Identify which cell holds the provided text, then report its [x, y] central coordinate. 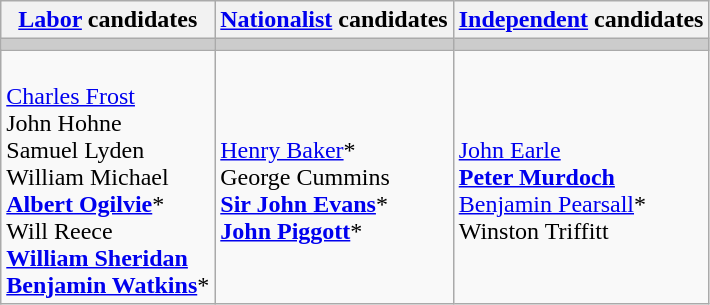
Henry Baker* George Cummins Sir John Evans* John Piggott* [334, 177]
Independent candidates [581, 20]
John Earle Peter Murdoch Benjamin Pearsall* Winston Triffitt [581, 177]
Labor candidates [108, 20]
Charles Frost John Hohne Samuel Lyden William Michael Albert Ogilvie* Will Reece William Sheridan Benjamin Watkins* [108, 177]
Nationalist candidates [334, 20]
